Extract the [x, y] coordinate from the center of the cell holding the provided text.  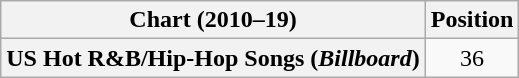
US Hot R&B/Hip-Hop Songs (Billboard) [213, 58]
36 [472, 58]
Chart (2010–19) [213, 20]
Position [472, 20]
